Return the (x, y) coordinate for the center point of the cell that contains the specified text.  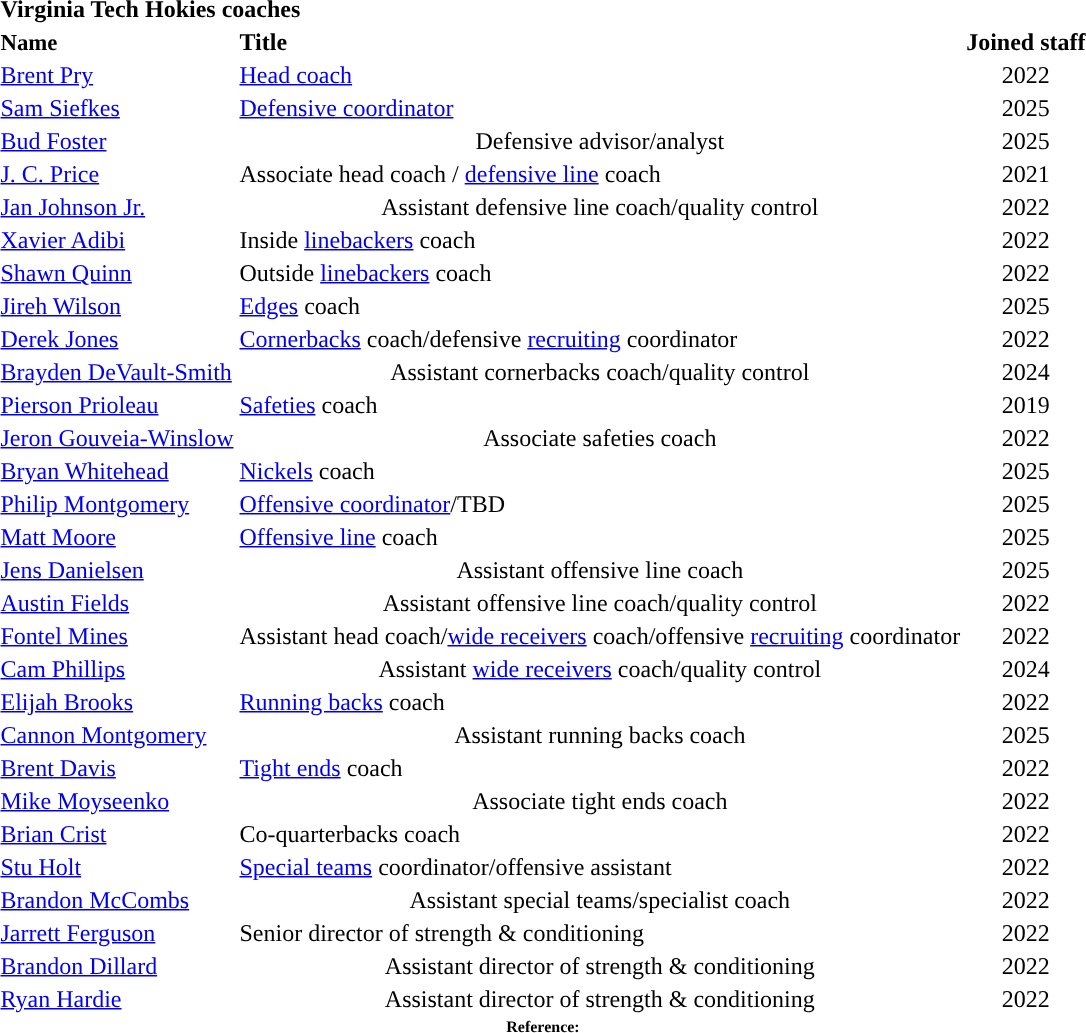
Associate head coach / defensive line coach (600, 174)
Nickels coach (600, 471)
Assistant cornerbacks coach/quality control (600, 372)
Assistant head coach/wide receivers coach/offensive recruiting coordinator (600, 636)
Title (600, 42)
Co-quarterbacks coach (600, 834)
Assistant offensive line coach (600, 570)
Senior director of strength & conditioning (600, 933)
Associate safeties coach (600, 438)
Offensive line coach (600, 537)
Tight ends coach (600, 768)
Offensive coordinator/TBD (600, 504)
Safeties coach (600, 405)
Defensive coordinator (600, 108)
Assistant running backs coach (600, 735)
Inside linebackers coach (600, 240)
Special teams coordinator/offensive assistant (600, 867)
Assistant defensive line coach/quality control (600, 207)
Head coach (600, 75)
Defensive advisor/analyst (600, 141)
Running backs coach (600, 702)
Assistant wide receivers coach/quality control (600, 669)
Assistant special teams/specialist coach (600, 900)
Outside linebackers coach (600, 273)
Cornerbacks coach/defensive recruiting coordinator (600, 339)
Assistant offensive line coach/quality control (600, 603)
Associate tight ends coach (600, 801)
Edges coach (600, 306)
